Determine the (x, y) coordinate at the center of the cell enclosing the given text.  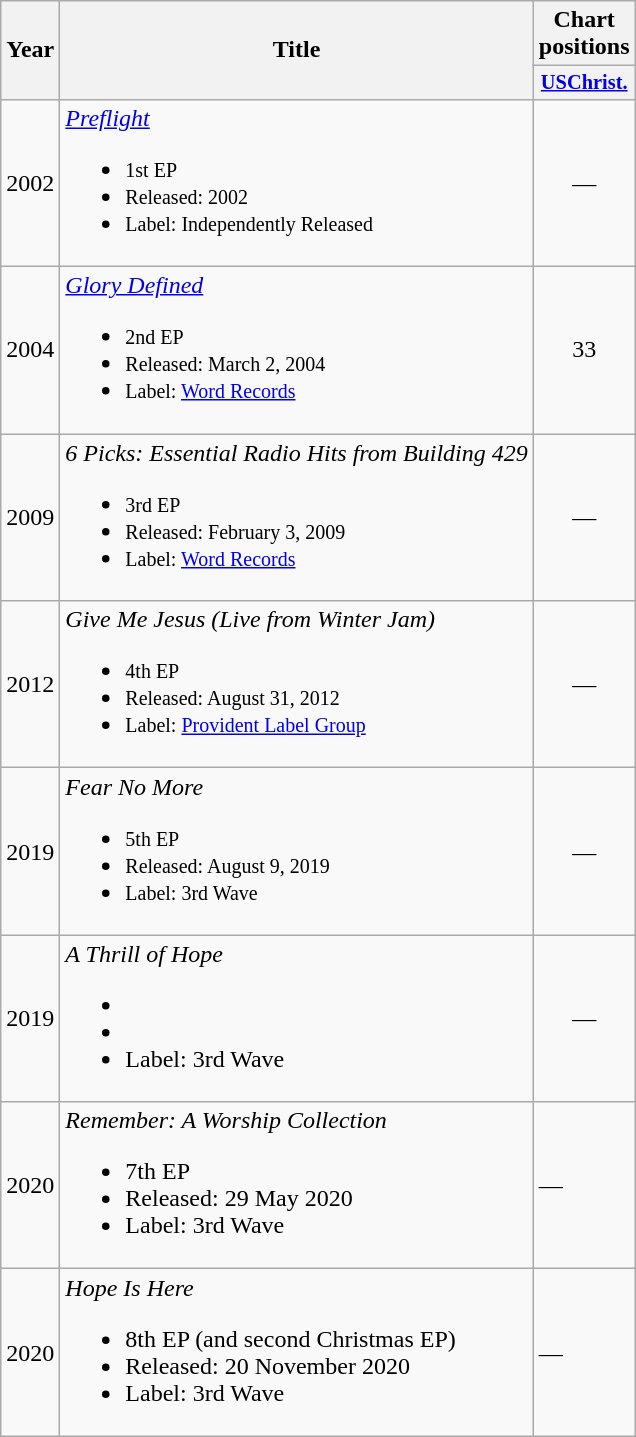
Chart positions (584, 34)
Preflight1st EPReleased: 2002Label: Independently Released (296, 182)
A Thrill of HopeLabel: 3rd Wave (296, 1018)
Fear No More5th EPReleased: August 9, 2019Label: 3rd Wave (296, 852)
Year (30, 50)
2009 (30, 518)
33 (584, 350)
Give Me Jesus (Live from Winter Jam)4th EPReleased: August 31, 2012Label: Provident Label Group (296, 684)
Hope Is Here8th EP (and second Christmas EP)Released: 20 November 2020Label: 3rd Wave (296, 1352)
2002 (30, 182)
6 Picks: Essential Radio Hits from Building 4293rd EPReleased: February 3, 2009Label: Word Records (296, 518)
2004 (30, 350)
Title (296, 50)
USChrist. (584, 83)
2012 (30, 684)
Remember: A Worship Collection7th EPReleased: 29 May 2020Label: 3rd Wave (296, 1186)
Glory Defined2nd EPReleased: March 2, 2004Label: Word Records (296, 350)
